Locate the cell with the specified text and output its [X, Y] center coordinate. 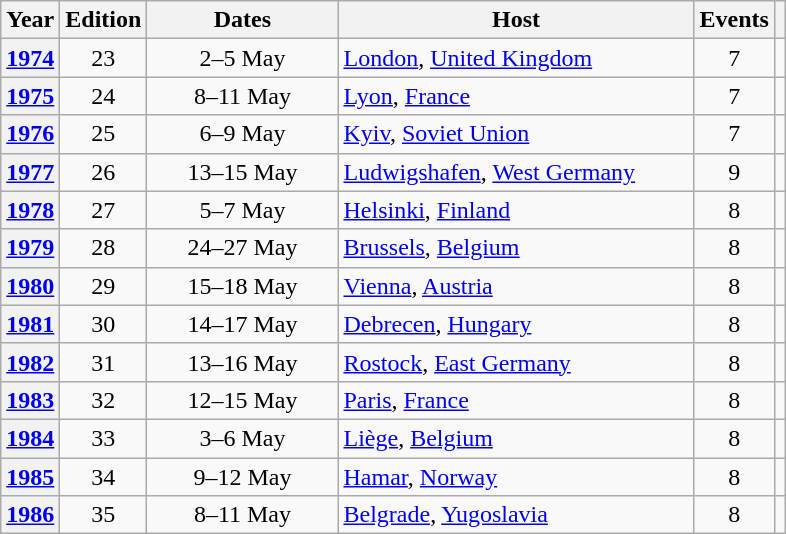
Rostock, East Germany [516, 362]
Liège, Belgium [516, 438]
Belgrade, Yugoslavia [516, 515]
1977 [30, 172]
Paris, France [516, 400]
28 [104, 248]
29 [104, 286]
Ludwigshafen, West Germany [516, 172]
30 [104, 324]
9–12 May [242, 477]
1982 [30, 362]
1975 [30, 96]
Brussels, Belgium [516, 248]
Host [516, 20]
1980 [30, 286]
34 [104, 477]
1978 [30, 210]
25 [104, 134]
Events [734, 20]
1986 [30, 515]
1984 [30, 438]
24–27 May [242, 248]
3–6 May [242, 438]
Lyon, France [516, 96]
1981 [30, 324]
15–18 May [242, 286]
1974 [30, 58]
Edition [104, 20]
Dates [242, 20]
13–15 May [242, 172]
London, United Kingdom [516, 58]
35 [104, 515]
27 [104, 210]
5–7 May [242, 210]
13–16 May [242, 362]
9 [734, 172]
1979 [30, 248]
32 [104, 400]
Vienna, Austria [516, 286]
24 [104, 96]
Kyiv, Soviet Union [516, 134]
1983 [30, 400]
26 [104, 172]
12–15 May [242, 400]
Helsinki, Finland [516, 210]
1985 [30, 477]
6–9 May [242, 134]
23 [104, 58]
31 [104, 362]
1976 [30, 134]
Debrecen, Hungary [516, 324]
33 [104, 438]
Year [30, 20]
14–17 May [242, 324]
2–5 May [242, 58]
Hamar, Norway [516, 477]
